Return the [x, y] coordinate for the center point of the cell that contains the specified text.  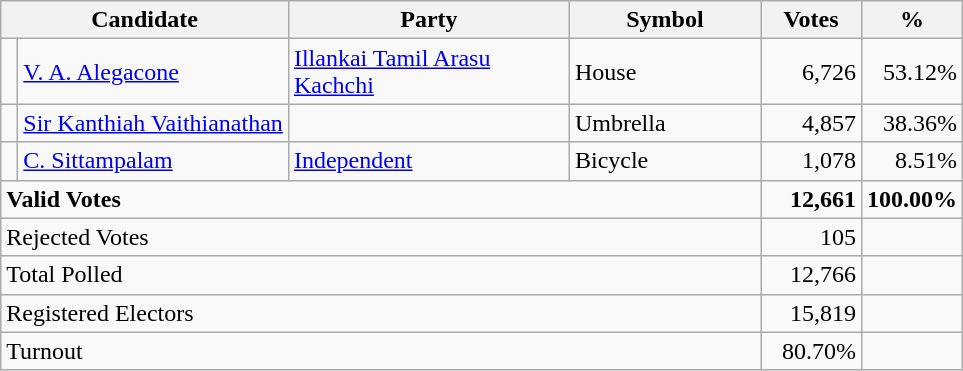
Votes [810, 20]
Umbrella [664, 123]
53.12% [912, 72]
Illankai Tamil Arasu Kachchi [428, 72]
Registered Electors [381, 313]
Rejected Votes [381, 237]
Candidate [145, 20]
4,857 [810, 123]
Party [428, 20]
80.70% [810, 351]
Sir Kanthiah Vaithianathan [154, 123]
100.00% [912, 199]
15,819 [810, 313]
V. A. Alegacone [154, 72]
Bicycle [664, 161]
1,078 [810, 161]
C. Sittampalam [154, 161]
38.36% [912, 123]
Independent [428, 161]
6,726 [810, 72]
Turnout [381, 351]
Symbol [664, 20]
12,661 [810, 199]
Valid Votes [381, 199]
House [664, 72]
105 [810, 237]
8.51% [912, 161]
Total Polled [381, 275]
% [912, 20]
12,766 [810, 275]
